For the text-containing cell, return its midpoint in [X, Y] coordinate format. 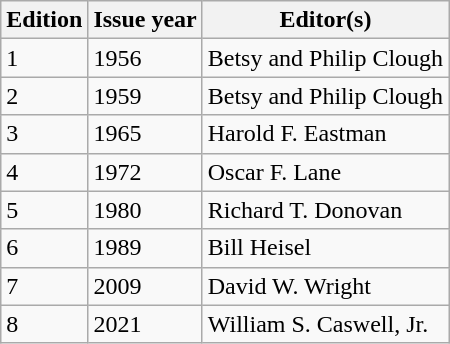
2009 [145, 286]
4 [44, 172]
Editor(s) [325, 20]
6 [44, 248]
1959 [145, 96]
1989 [145, 248]
David W. Wright [325, 286]
1956 [145, 58]
3 [44, 134]
1965 [145, 134]
1972 [145, 172]
1980 [145, 210]
William S. Caswell, Jr. [325, 324]
Bill Heisel [325, 248]
2021 [145, 324]
5 [44, 210]
Issue year [145, 20]
2 [44, 96]
8 [44, 324]
Oscar F. Lane [325, 172]
Harold F. Eastman [325, 134]
1 [44, 58]
Richard T. Donovan [325, 210]
7 [44, 286]
Edition [44, 20]
